Detect which cell encompasses the target text, then output its [x, y] center coordinate. 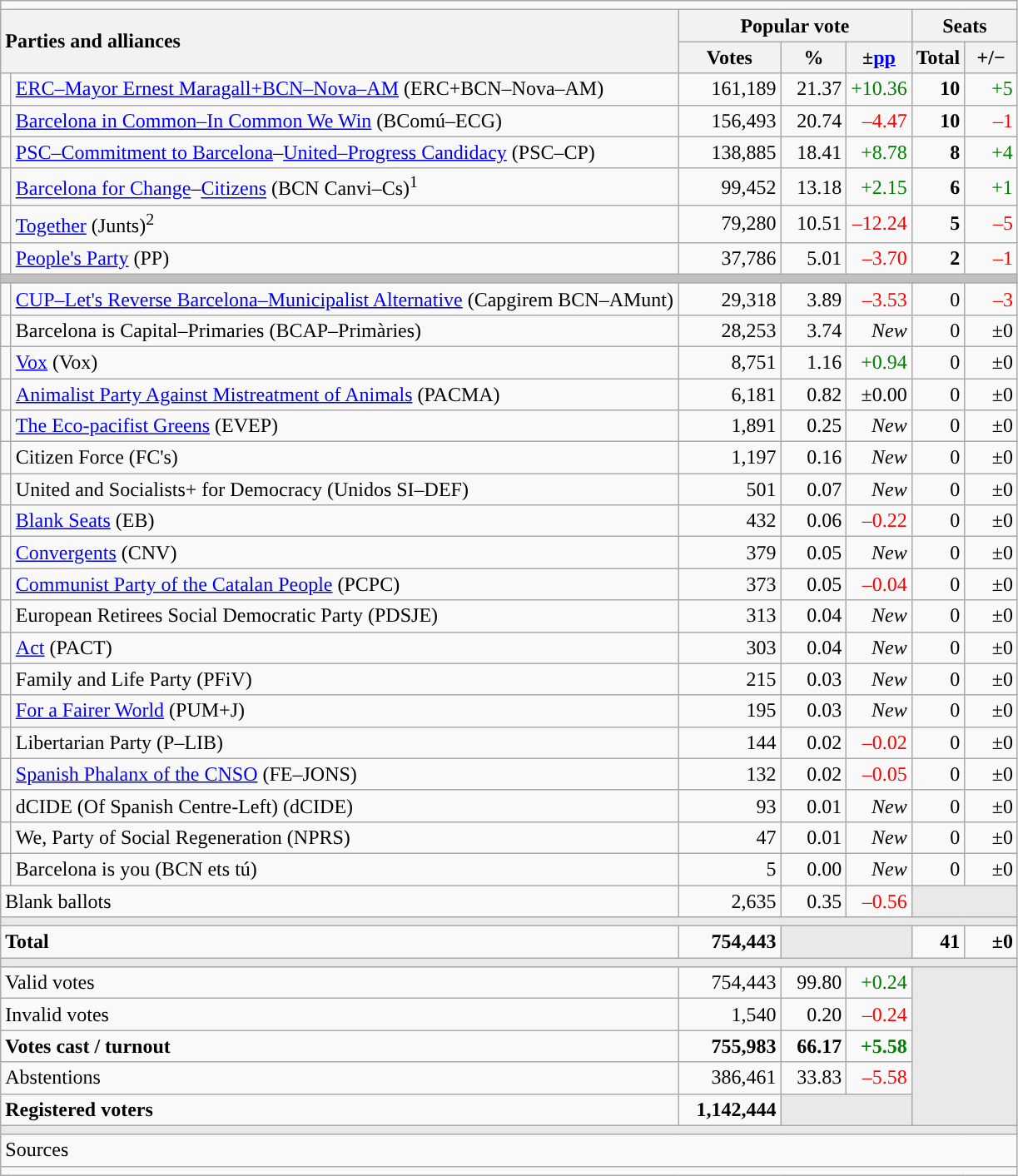
373 [730, 584]
313 [730, 616]
People's Party (PP) [345, 258]
79,280 [730, 225]
0.20 [814, 1015]
–0.05 [879, 774]
Together (Junts)2 [345, 225]
41 [938, 942]
+2.15 [879, 186]
386,461 [730, 1078]
–0.24 [879, 1015]
Barcelona in Common–In Common We Win (BComú–ECG) [345, 121]
99.80 [814, 983]
0.82 [814, 394]
+0.24 [879, 983]
Invalid votes [340, 1015]
Abstentions [340, 1078]
37,786 [730, 258]
Spanish Phalanx of the CNSO (FE–JONS) [345, 774]
Seats [964, 26]
28,253 [730, 330]
+5.58 [879, 1046]
+8.78 [879, 152]
–3.53 [879, 299]
Popular vote [796, 26]
2 [938, 258]
CUP–Let's Reverse Barcelona–Municipalist Alternative (Capgirem BCN–AMunt) [345, 299]
Votes [730, 57]
29,318 [730, 299]
195 [730, 711]
Vox (Vox) [345, 362]
+1 [991, 186]
Blank ballots [340, 901]
+0.94 [879, 362]
Blank Seats (EB) [345, 521]
132 [730, 774]
–5.58 [879, 1078]
Sources [509, 1150]
+4 [991, 152]
Family and Life Party (PFiV) [345, 679]
66.17 [814, 1046]
0.25 [814, 426]
161,189 [730, 89]
8 [938, 152]
–4.47 [879, 121]
13.18 [814, 186]
156,493 [730, 121]
Valid votes [340, 983]
1,142,444 [730, 1109]
Animalist Party Against Mistreatment of Animals (PACMA) [345, 394]
Votes cast / turnout [340, 1046]
Communist Party of the Catalan People (PCPC) [345, 584]
–0.04 [879, 584]
Act (PACT) [345, 648]
1,197 [730, 458]
European Retirees Social Democratic Party (PDSJE) [345, 616]
–0.22 [879, 521]
0.00 [814, 869]
PSC–Commitment to Barcelona–United–Progress Candidacy (PSC–CP) [345, 152]
5.01 [814, 258]
1.16 [814, 362]
0.07 [814, 489]
Parties and alliances [340, 42]
We, Party of Social Regeneration (NPRS) [345, 837]
33.83 [814, 1078]
379 [730, 553]
ERC–Mayor Ernest Maragall+BCN–Nova–AM (ERC+BCN–Nova–AM) [345, 89]
99,452 [730, 186]
Registered voters [340, 1109]
0.06 [814, 521]
20.74 [814, 121]
6 [938, 186]
–12.24 [879, 225]
501 [730, 489]
303 [730, 648]
Libertarian Party (P–LIB) [345, 742]
6,181 [730, 394]
8,751 [730, 362]
215 [730, 679]
For a Fairer World (PUM+J) [345, 711]
1,891 [730, 426]
432 [730, 521]
±0.00 [879, 394]
Barcelona for Change–Citizens (BCN Canvi–Cs)1 [345, 186]
755,983 [730, 1046]
–0.56 [879, 901]
Barcelona is Capital–Primaries (BCAP–Primàries) [345, 330]
138,885 [730, 152]
3.74 [814, 330]
2,635 [730, 901]
1,540 [730, 1015]
10.51 [814, 225]
United and Socialists+ for Democracy (Unidos SI–DEF) [345, 489]
144 [730, 742]
Citizen Force (FC's) [345, 458]
–3 [991, 299]
–5 [991, 225]
dCIDE (Of Spanish Centre-Left) (dCIDE) [345, 806]
47 [730, 837]
3.89 [814, 299]
18.41 [814, 152]
+/− [991, 57]
The Eco-pacifist Greens (EVEP) [345, 426]
93 [730, 806]
% [814, 57]
Barcelona is you (BCN ets tú) [345, 869]
±pp [879, 57]
0.35 [814, 901]
21.37 [814, 89]
+10.36 [879, 89]
+5 [991, 89]
–3.70 [879, 258]
0.16 [814, 458]
–0.02 [879, 742]
Convergents (CNV) [345, 553]
